Output the (X, Y) coordinate of the center of the cell containing the given text.  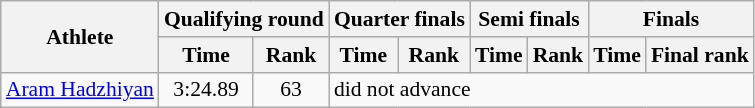
63 (291, 90)
Quarter finals (400, 19)
3:24.89 (206, 90)
Finals (671, 19)
Final rank (700, 55)
Qualifying round (244, 19)
Athlete (80, 36)
Aram Hadzhiyan (80, 90)
did not advance (542, 90)
Semi finals (529, 19)
